Return [x, y] of the center of cell containing provided text 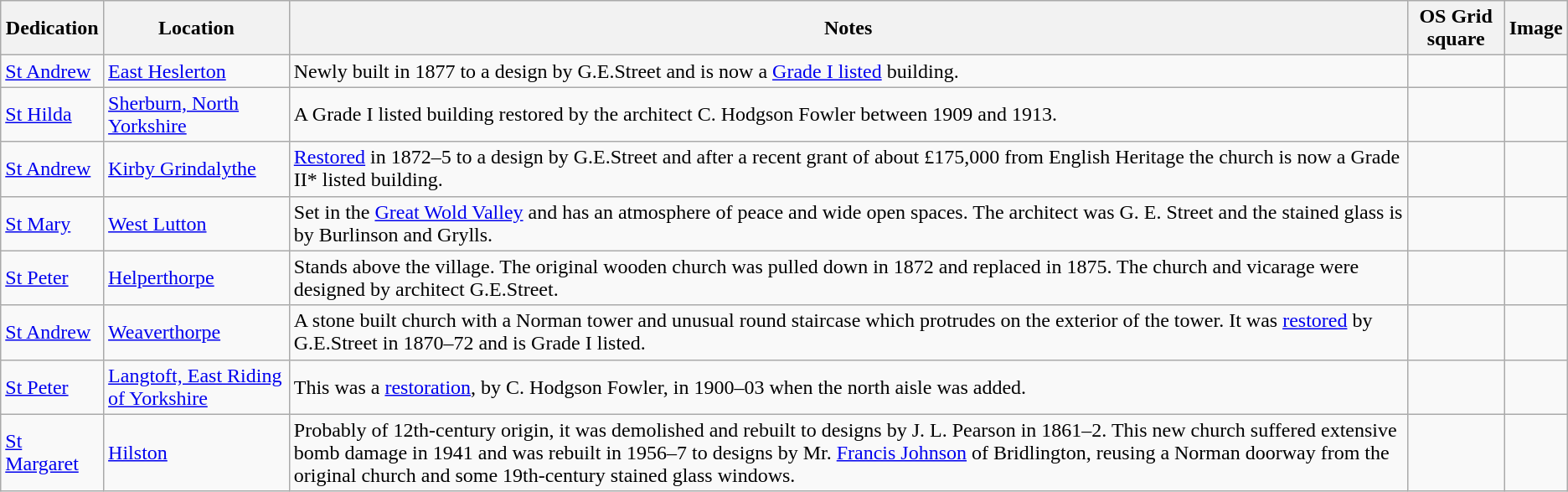
St Hilda [52, 114]
Hilston [197, 453]
Notes [848, 28]
Sherburn, North Yorkshire [197, 114]
OS Grid square [1456, 28]
Location [197, 28]
West Lutton [197, 223]
St Mary [52, 223]
Kirby Grindalythe [197, 169]
A Grade I listed building restored by the architect C. Hodgson Fowler between 1909 and 1913. [848, 114]
This was a restoration, by C. Hodgson Fowler, in 1900–03 when the north aisle was added. [848, 387]
St Margaret [52, 453]
Newly built in 1877 to a design by G.E.Street and is now a Grade I listed building. [848, 71]
Weaverthorpe [197, 332]
East Heslerton [197, 71]
Image [1536, 28]
Dedication [52, 28]
Langtoft, East Riding of Yorkshire [197, 387]
Helperthorpe [197, 278]
